Output the [X, Y] coordinate of the center of the cell containing the given text.  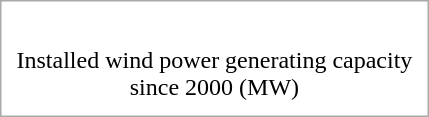
Installed wind power generating capacity since 2000 (MW) [215, 74]
